For the text-containing cell, return its midpoint in [x, y] coordinate format. 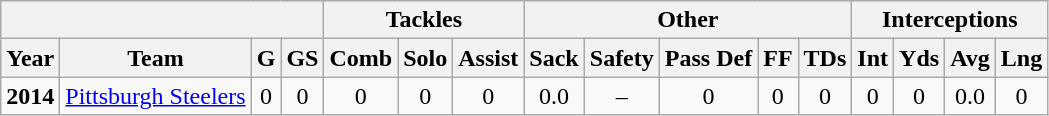
Solo [426, 58]
GS [302, 58]
Comb [361, 58]
– [622, 96]
G [266, 58]
TDs [825, 58]
Pittsburgh Steelers [156, 96]
Year [30, 58]
FF [778, 58]
Safety [622, 58]
Pass Def [708, 58]
Interceptions [950, 20]
Other [688, 20]
Avg [970, 58]
Int [873, 58]
Yds [920, 58]
Tackles [424, 20]
Sack [554, 58]
Team [156, 58]
Lng [1021, 58]
2014 [30, 96]
Assist [488, 58]
